Find where the given text appears and provide that cell's center as (X, Y) coordinate. 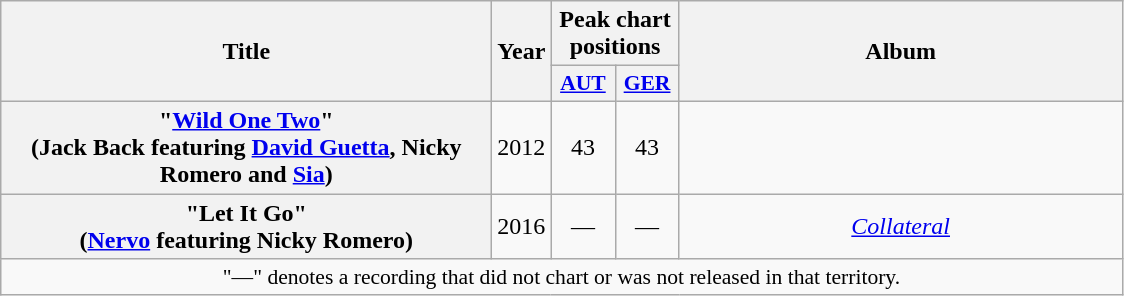
Collateral (900, 226)
Album (900, 52)
Peak chart positions (615, 34)
2016 (522, 226)
"Let It Go"(Nervo featuring Nicky Romero) (246, 226)
Title (246, 52)
AUT (583, 84)
GER (647, 84)
"Wild One Two" (Jack Back featuring David Guetta, Nicky Romero and Sia) (246, 147)
Year (522, 52)
2012 (522, 147)
"—" denotes a recording that did not chart or was not released in that territory. (562, 277)
